Capture the cell that displays the provided text and extract its [x, y] central coordinate. 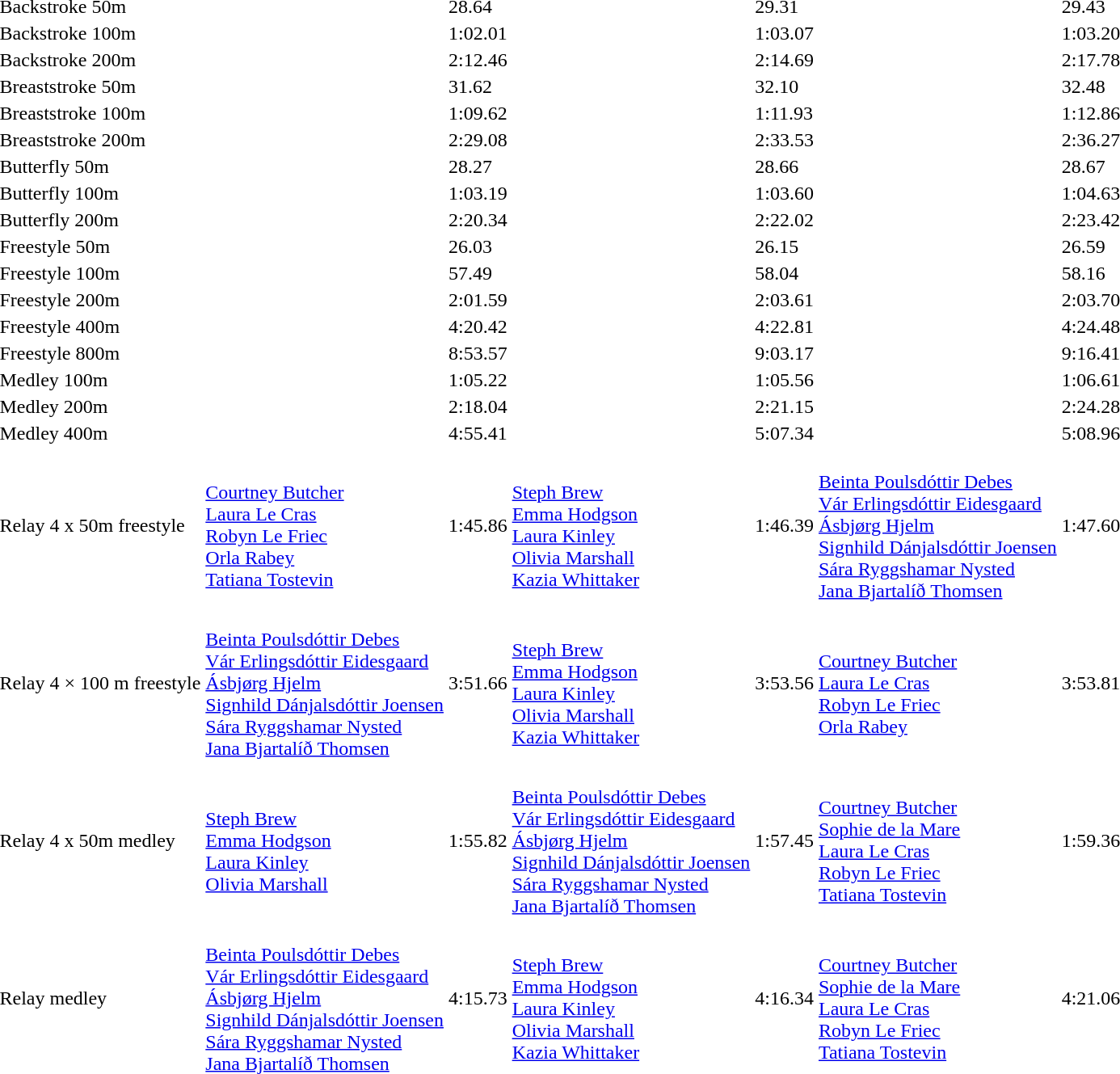
2:03.61 [785, 300]
2:21.15 [785, 406]
1:03.60 [785, 193]
2:14.69 [785, 60]
4:55.41 [478, 433]
2:18.04 [478, 406]
2:33.53 [785, 140]
1:09.62 [478, 113]
9:03.17 [785, 353]
2:01.59 [478, 300]
28.66 [785, 166]
58.04 [785, 273]
31.62 [478, 86]
2:12.46 [478, 60]
57.49 [478, 273]
3:51.66 [478, 683]
28.27 [478, 166]
5:07.34 [785, 433]
4:20.42 [478, 326]
Courtney ButcherLaura Le CrasRobyn Le FriecOrla RabeyTatiana Tostevin [325, 525]
2:22.02 [785, 220]
1:11.93 [785, 113]
1:05.22 [478, 380]
2:29.08 [478, 140]
Steph BrewEmma HodgsonLaura KinleyOlivia Marshall [325, 840]
3:53.56 [785, 683]
4:22.81 [785, 326]
Courtney ButcherSophie de la MareLaura Le CrasRobyn Le FriecTatiana Tostevin [937, 840]
Courtney ButcherLaura Le CrasRobyn Le FriecOrla Rabey [937, 683]
1:03.19 [478, 193]
26.03 [478, 246]
1:55.82 [478, 840]
1:05.56 [785, 380]
1:46.39 [785, 525]
1:45.86 [478, 525]
1:02.01 [478, 33]
8:53.57 [478, 353]
2:20.34 [478, 220]
32.10 [785, 86]
1:03.07 [785, 33]
26.15 [785, 246]
1:57.45 [785, 840]
